Capture the cell that displays the provided text and extract its [x, y] central coordinate. 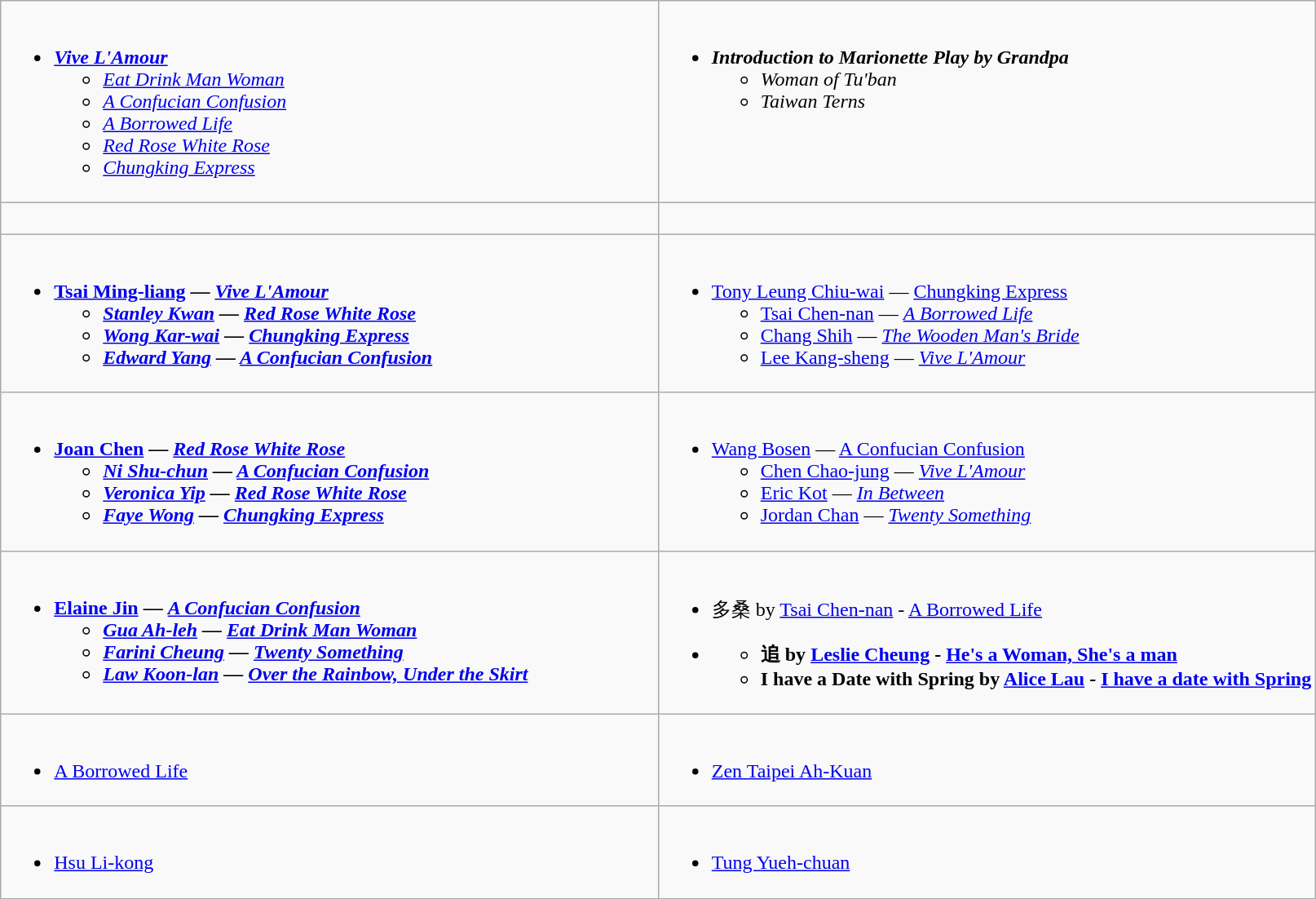
Tsai Ming-liang — Vive L'AmourStanley Kwan — Red Rose White RoseWong Kar-wai — Chungking ExpressEdward Yang — A Confucian Confusion [329, 313]
Joan Chen — Red Rose White RoseNi Shu-chun — A Confucian ConfusionVeronica Yip — Red Rose White RoseFaye Wong — Chungking Express [329, 472]
Vive L'AmourEat Drink Man WomanA Confucian ConfusionA Borrowed LifeRed Rose White RoseChungking Express [329, 102]
Hsu Li-kong [329, 852]
Tony Leung Chiu-wai — Chungking ExpressTsai Chen-nan — A Borrowed LifeChang Shih — The Wooden Man's BrideLee Kang-sheng — Vive L'Amour [987, 313]
多桑 by Tsai Chen-nan - A Borrowed Life追 by Leslie Cheung - He's a Woman, She's a manI have a Date with Spring by Alice Lau - I have a date with Spring [987, 632]
Wang Bosen — A Confucian ConfusionChen Chao-jung — Vive L'AmourEric Kot — In BetweenJordan Chan — Twenty Something [987, 472]
Tung Yueh-chuan [987, 852]
A Borrowed Life [329, 760]
Introduction to Marionette Play by GrandpaWoman of Tu'banTaiwan Terns [987, 102]
Zen Taipei Ah-Kuan [987, 760]
Elaine Jin — A Confucian ConfusionGua Ah-leh — Eat Drink Man WomanFarini Cheung — Twenty SomethingLaw Koon-lan — Over the Rainbow, Under the Skirt [329, 632]
